Return the (x, y) coordinate for the center point of the cell that contains the specified text.  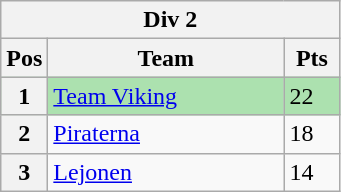
2 (24, 134)
Team Viking (166, 96)
Lejonen (166, 172)
1 (24, 96)
Piraterna (166, 134)
3 (24, 172)
14 (312, 172)
Div 2 (170, 20)
22 (312, 96)
Pts (312, 58)
Team (166, 58)
Pos (24, 58)
18 (312, 134)
